From the cell containing the given text, extract its center point as (x, y) coordinate. 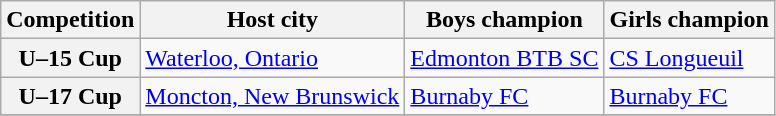
U–15 Cup (70, 58)
Moncton, New Brunswick (272, 96)
U–17 Cup (70, 96)
Host city (272, 20)
Girls champion (689, 20)
Competition (70, 20)
Waterloo, Ontario (272, 58)
Boys champion (504, 20)
CS Longueuil (689, 58)
Edmonton BTB SC (504, 58)
